Determine the (X, Y) coordinate at the center of the cell enclosing the given text.  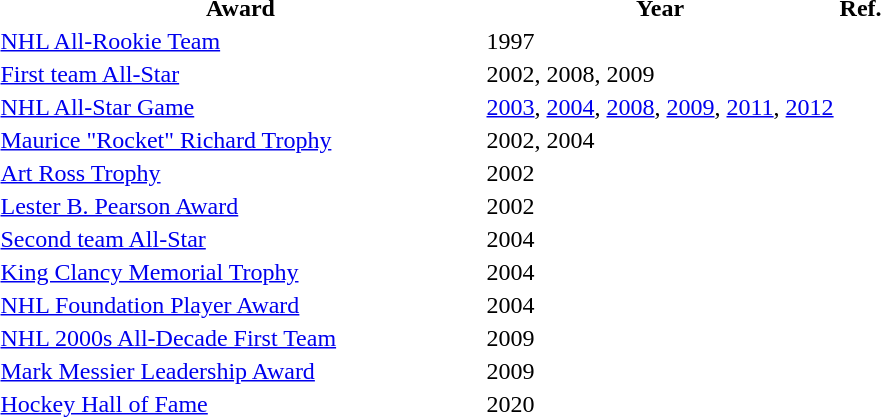
2002, 2004 (660, 140)
1997 (660, 41)
2002, 2008, 2009 (660, 74)
2003, 2004, 2008, 2009, 2011, 2012 (660, 107)
